Find where the given text appears and provide that cell's center as (x, y) coordinate. 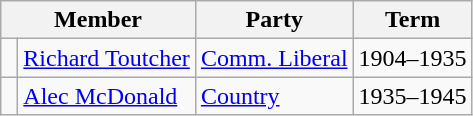
Richard Toutcher (107, 58)
1904–1935 (412, 58)
Member (98, 20)
Comm. Liberal (274, 58)
Term (412, 20)
Country (274, 96)
Alec McDonald (107, 96)
1935–1945 (412, 96)
Party (274, 20)
